Identify which cell holds the provided text, then report its [x, y] central coordinate. 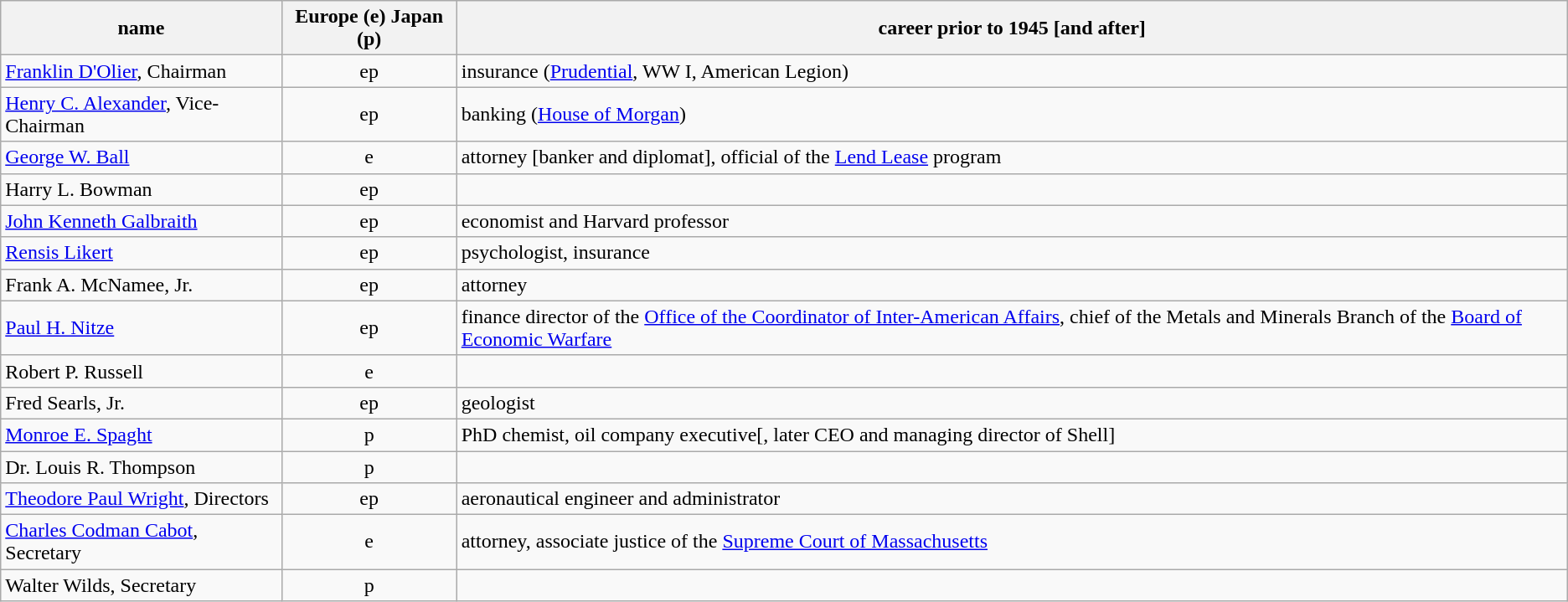
Harry L. Bowman [141, 189]
Fred Searls, Jr. [141, 403]
finance director of the Office of the Coordinator of Inter-American Affairs, chief of the Metals and Minerals Branch of the Board of Economic Warfare [1012, 328]
name [141, 28]
Paul H. Nitze [141, 328]
Charles Codman Cabot, Secretary [141, 543]
George W. Ball [141, 157]
banking (House of Morgan) [1012, 114]
attorney [1012, 285]
attorney [banker and diplomat], official of the Lend Lease program [1012, 157]
Frank A. McNamee, Jr. [141, 285]
Theodore Paul Wright, Directors [141, 499]
economist and Harvard professor [1012, 221]
Walter Wilds, Secretary [141, 585]
aeronautical engineer and administrator [1012, 499]
Robert P. Russell [141, 371]
attorney, associate justice of the Supreme Court of Massachusetts [1012, 543]
Rensis Likert [141, 253]
career prior to 1945 [and after] [1012, 28]
psychologist, insurance [1012, 253]
geologist [1012, 403]
PhD chemist, oil company executive[, later CEO and managing director of Shell] [1012, 435]
Dr. Louis R. Thompson [141, 466]
Franklin D'Olier, Chairman [141, 71]
insurance (Prudential, WW I, American Legion) [1012, 71]
Monroe E. Spaght [141, 435]
John Kenneth Galbraith [141, 221]
Europe (e) Japan (p) [369, 28]
Henry C. Alexander, Vice-Chairman [141, 114]
